Find where the given text appears and provide that cell's center as (x, y) coordinate. 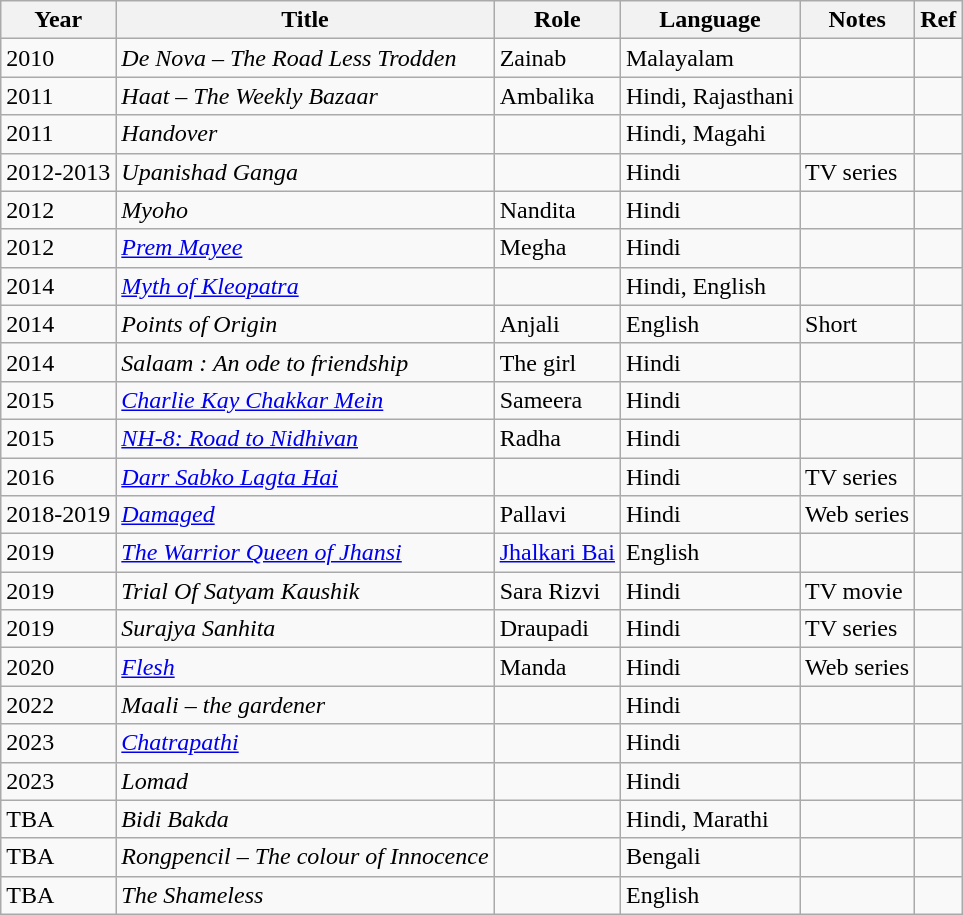
Radha (557, 438)
2018-2019 (58, 515)
2012-2013 (58, 172)
Title (305, 20)
Hindi, Magahi (710, 134)
Megha (557, 248)
Year (58, 20)
Bengali (710, 857)
De Nova – The Road Less Trodden (305, 58)
Darr Sabko Lagta Hai (305, 477)
Sara Rizvi (557, 591)
Anjali (557, 324)
TV movie (858, 591)
Points of Origin (305, 324)
2020 (58, 667)
Pallavi (557, 515)
Role (557, 20)
Jhalkari Bai (557, 553)
Hindi, Rajasthani (710, 96)
Sameera (557, 400)
2010 (58, 58)
2016 (58, 477)
Maali – the gardener (305, 705)
Haat – The Weekly Bazaar (305, 96)
Bidi Bakda (305, 819)
Manda (557, 667)
Hindi, Marathi (710, 819)
Rongpencil – The colour of Innocence (305, 857)
The girl (557, 362)
Language (710, 20)
Myoho (305, 210)
Charlie Kay Chakkar Mein (305, 400)
The Shameless (305, 895)
Malayalam (710, 58)
Damaged (305, 515)
Ref (938, 20)
The Warrior Queen of Jhansi (305, 553)
Flesh (305, 667)
Nandita (557, 210)
Trial Of Satyam Kaushik (305, 591)
Salaam : An ode to friendship (305, 362)
Myth of Kleopatra (305, 286)
Short (858, 324)
Upanishad Ganga (305, 172)
Handover (305, 134)
Surajya Sanhita (305, 629)
Zainab (557, 58)
Chatrapathi (305, 743)
NH-8: Road to Nidhivan (305, 438)
Notes (858, 20)
Lomad (305, 781)
Draupadi (557, 629)
Prem Mayee (305, 248)
Hindi, English (710, 286)
Ambalika (557, 96)
2022 (58, 705)
